Output the (X, Y) coordinate of the center of the cell containing the given text.  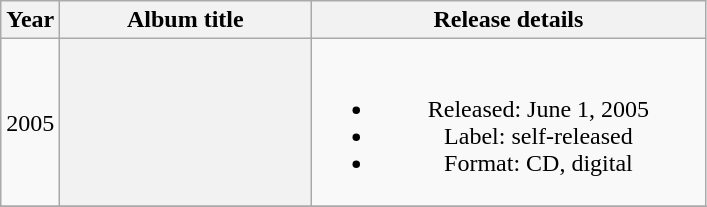
Released: June 1, 2005Label: self-releasedFormat: CD, digital (508, 122)
Release details (508, 20)
2005 (30, 122)
Album title (186, 20)
Year (30, 20)
